Extract the (X, Y) coordinate from the center of the cell holding the provided text.  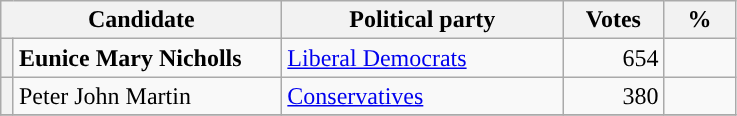
Political party (422, 20)
Liberal Democrats (422, 58)
Conservatives (422, 96)
654 (614, 58)
Votes (614, 20)
380 (614, 96)
Candidate (142, 20)
Eunice Mary Nicholls (147, 58)
Peter John Martin (147, 96)
% (700, 20)
